Capture the cell that displays the provided text and extract its (X, Y) central coordinate. 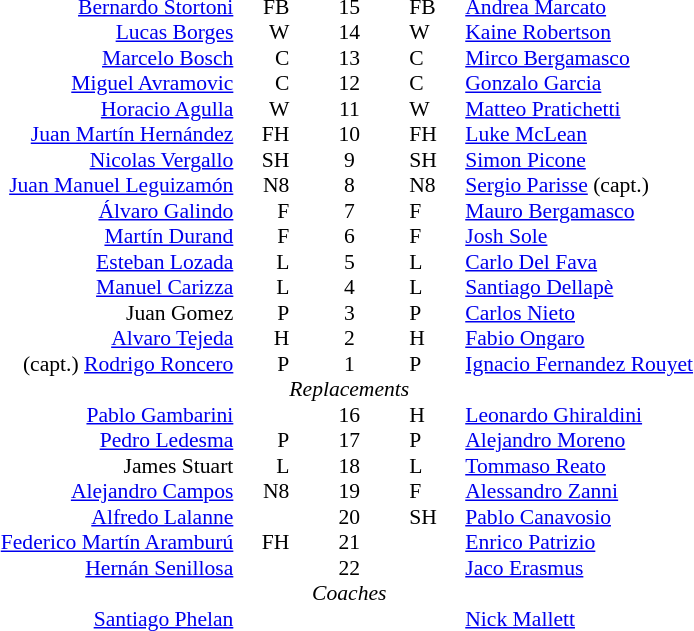
7 (349, 211)
17 (349, 441)
4 (349, 287)
Coaches (349, 593)
12 (349, 83)
11 (349, 109)
18 (349, 466)
16 (349, 415)
14 (349, 33)
8 (349, 185)
1 (349, 364)
10 (349, 135)
3 (349, 313)
6 (349, 237)
13 (349, 58)
21 (349, 543)
22 (349, 568)
19 (349, 491)
20 (349, 517)
5 (349, 262)
2 (349, 339)
9 (349, 160)
Replacements (349, 389)
